Find where the given text appears and provide that cell's center as [x, y] coordinate. 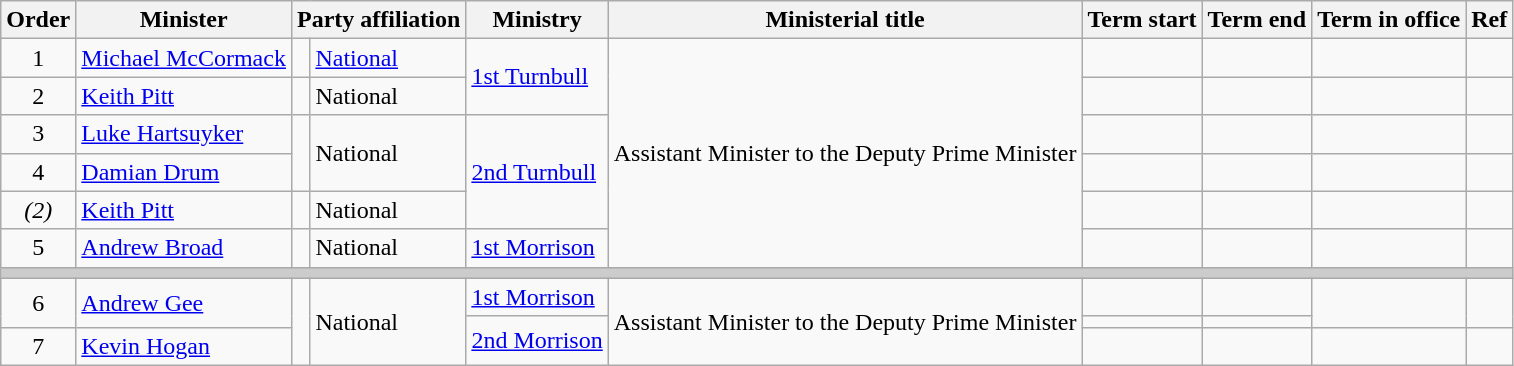
Party affiliation [378, 20]
2nd Morrison [537, 340]
Term start [1142, 20]
3 [38, 134]
Andrew Broad [184, 248]
Luke Hartsuyker [184, 134]
1 [38, 58]
1st Turnbull [537, 77]
Ministerial title [845, 20]
Michael McCormack [184, 58]
Minister [184, 20]
Ministry [537, 20]
Andrew Gee [184, 302]
Term in office [1389, 20]
5 [38, 248]
7 [38, 346]
2nd Turnbull [537, 172]
Term end [1257, 20]
4 [38, 172]
Damian Drum [184, 172]
Kevin Hogan [184, 346]
6 [38, 302]
(2) [38, 210]
Order [38, 20]
Ref [1490, 20]
2 [38, 96]
